Extract the [X, Y] coordinate from the center of the cell holding the provided text.  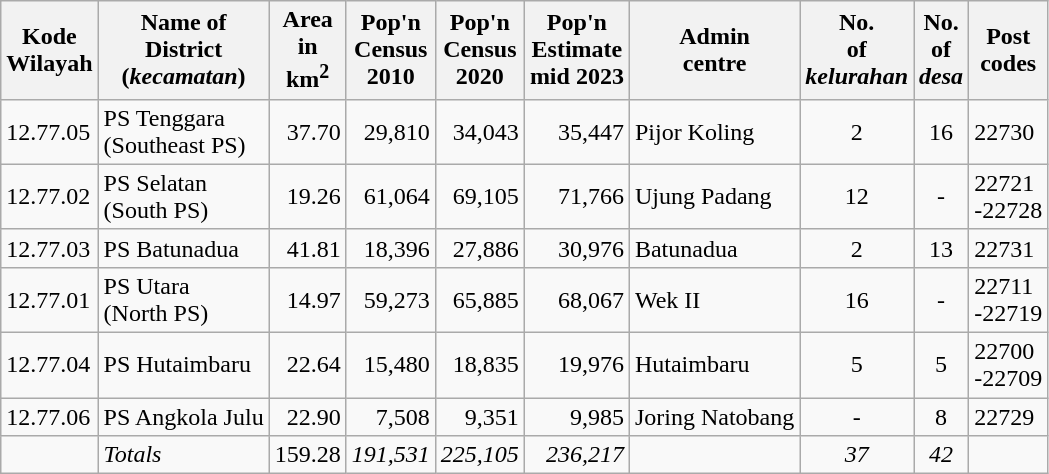
12 [857, 196]
9,351 [480, 417]
PS Batunadua [184, 248]
159.28 [308, 455]
71,766 [576, 196]
41.81 [308, 248]
Joring Natobang [714, 417]
Pop'nCensus2020 [480, 50]
22731 [1008, 248]
29,810 [390, 132]
191,531 [390, 455]
7,508 [390, 417]
22.64 [308, 366]
12.77.04 [50, 366]
225,105 [480, 455]
35,447 [576, 132]
12.77.06 [50, 417]
Pop'nCensus2010 [390, 50]
18,835 [480, 366]
Kode Wilayah [50, 50]
Areain km2 [308, 50]
Wek II [714, 300]
12.77.01 [50, 300]
Admincentre [714, 50]
PS Utara (North PS) [184, 300]
65,885 [480, 300]
12.77.02 [50, 196]
Pop'nEstimatemid 2023 [576, 50]
15,480 [390, 366]
No.ofkelurahan [857, 50]
22729 [1008, 417]
Pijor Koling [714, 132]
59,273 [390, 300]
PS Tenggara (Southeast PS) [184, 132]
22711-22719 [1008, 300]
22700-22709 [1008, 366]
34,043 [480, 132]
Totals [184, 455]
PS Selatan (South PS) [184, 196]
22730 [1008, 132]
18,396 [390, 248]
Hutaimbaru [714, 366]
Name ofDistrict(kecamatan) [184, 50]
68,067 [576, 300]
14.97 [308, 300]
12.77.03 [50, 248]
12.77.05 [50, 132]
No.ofdesa [942, 50]
42 [942, 455]
Batunadua [714, 248]
8 [942, 417]
27,886 [480, 248]
9,985 [576, 417]
37.70 [308, 132]
236,217 [576, 455]
PS Angkola Julu [184, 417]
22.90 [308, 417]
30,976 [576, 248]
13 [942, 248]
Ujung Padang [714, 196]
Postcodes [1008, 50]
61,064 [390, 196]
19.26 [308, 196]
69,105 [480, 196]
PS Hutaimbaru [184, 366]
22721-22728 [1008, 196]
19,976 [576, 366]
37 [857, 455]
